Search for the cell housing the specified text and yield its (x, y) center coordinate. 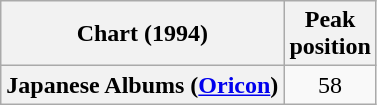
Chart (1994) (142, 34)
Japanese Albums (Oricon) (142, 85)
Peak position (330, 34)
58 (330, 85)
